Find where the given text appears and provide that cell's center as (x, y) coordinate. 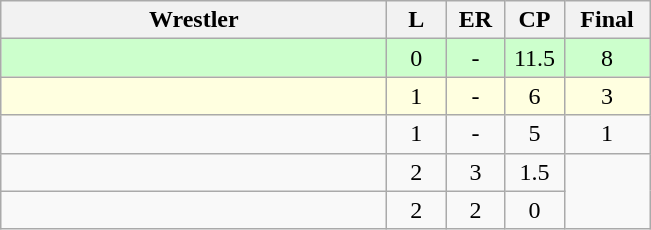
1.5 (534, 172)
Final (607, 20)
6 (534, 96)
Wrestler (194, 20)
5 (534, 134)
CP (534, 20)
L (416, 20)
11.5 (534, 58)
8 (607, 58)
ER (476, 20)
